Provide the [x, y] coordinate of the cell's center where the given text is located.  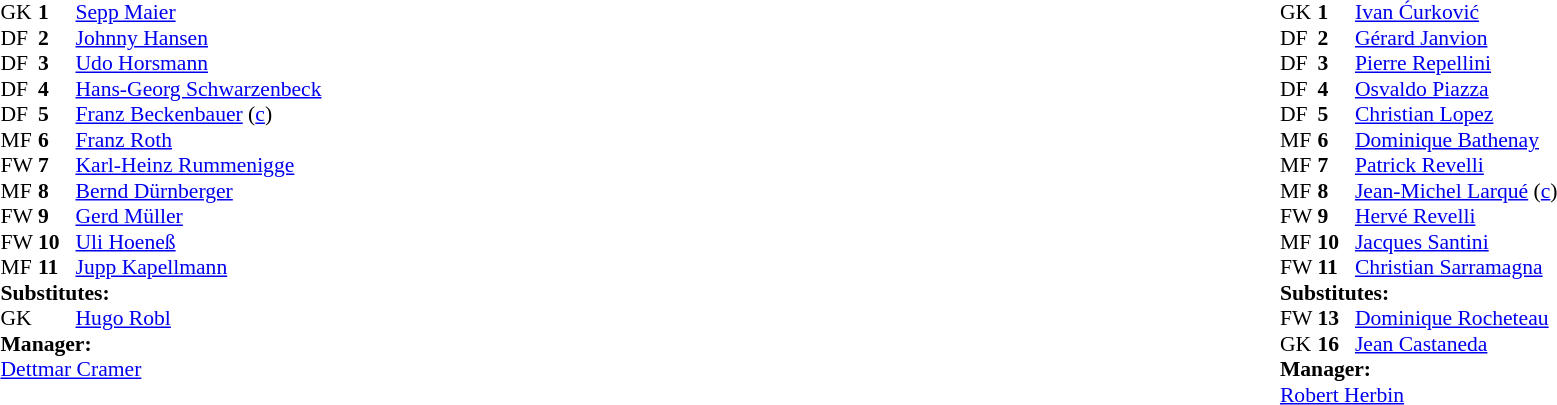
Bernd Dürnberger [199, 191]
Karl-Heinz Rummenigge [199, 165]
Jupp Kapellmann [199, 267]
Udo Horsmann [199, 63]
Johnny Hansen [199, 38]
Sepp Maier [199, 13]
Uli Hoeneß [199, 242]
Hans-Georg Schwarzenbeck [199, 89]
16 [1336, 344]
Franz Roth [199, 140]
Gerd Müller [199, 217]
Hugo Robl [199, 319]
Dettmar Cramer [160, 369]
Franz Beckenbauer (c) [199, 115]
Manager: [160, 344]
13 [1336, 319]
Substitutes: [160, 293]
